Identify which cell holds the provided text, then report its [x, y] central coordinate. 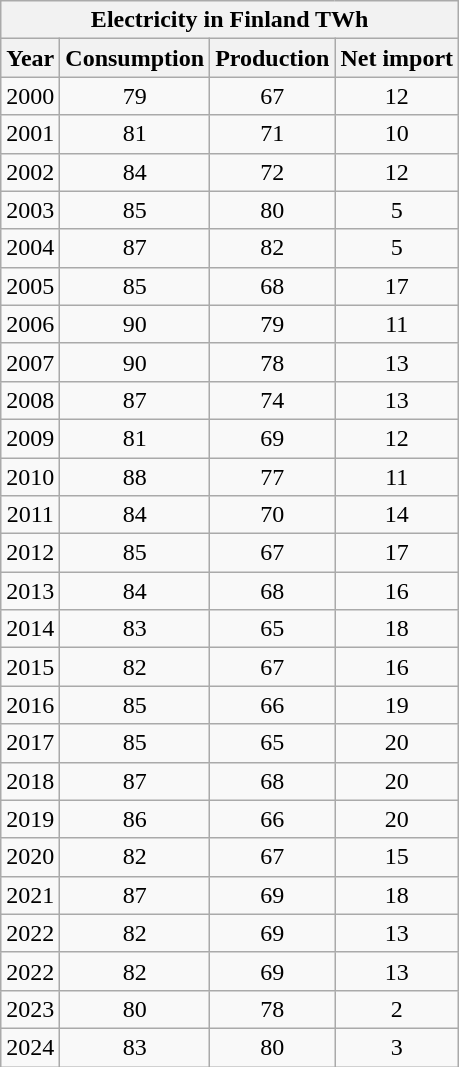
70 [272, 515]
2011 [30, 515]
2000 [30, 96]
2024 [30, 1047]
15 [397, 857]
2016 [30, 705]
2023 [30, 1009]
2021 [30, 895]
2004 [30, 248]
86 [135, 819]
2005 [30, 286]
2007 [30, 362]
72 [272, 172]
2 [397, 1009]
Production [272, 58]
Year [30, 58]
10 [397, 134]
3 [397, 1047]
19 [397, 705]
2014 [30, 629]
Electricity in Finland TWh [230, 20]
2010 [30, 477]
14 [397, 515]
2008 [30, 400]
74 [272, 400]
2015 [30, 667]
2003 [30, 210]
2006 [30, 324]
2017 [30, 743]
2001 [30, 134]
2009 [30, 438]
88 [135, 477]
2002 [30, 172]
Consumption [135, 58]
Net import [397, 58]
2012 [30, 553]
77 [272, 477]
2013 [30, 591]
2020 [30, 857]
71 [272, 134]
2019 [30, 819]
2018 [30, 781]
